Output the [x, y] coordinate of the center of the cell containing the given text.  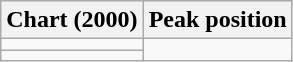
Chart (2000) [72, 20]
Peak position [218, 20]
